Pinpoint the cell where the given text exists, returning its [x, y] midpoint coordinate. 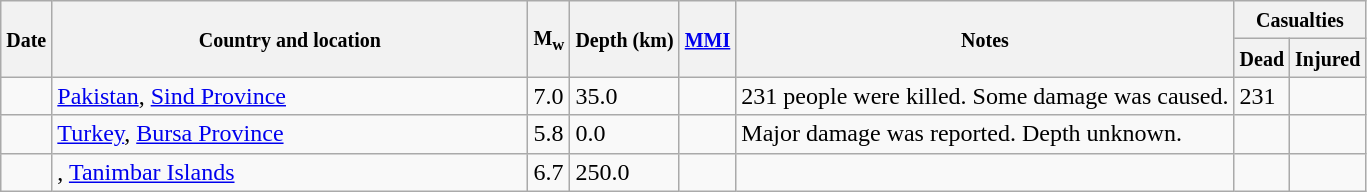
Depth (km) [624, 39]
35.0 [624, 96]
231 people were killed. Some damage was caused. [985, 96]
Injured [1328, 58]
7.0 [549, 96]
Mw [549, 39]
Notes [985, 39]
231 [1262, 96]
Country and location [290, 39]
0.0 [624, 134]
MMI [708, 39]
5.8 [549, 134]
Pakistan, Sind Province [290, 96]
Dead [1262, 58]
, Tanimbar Islands [290, 172]
250.0 [624, 172]
Date [26, 39]
Turkey, Bursa Province [290, 134]
Major damage was reported. Depth unknown. [985, 134]
Casualties [1300, 20]
6.7 [549, 172]
